Search for the cell housing the specified text and yield its [X, Y] center coordinate. 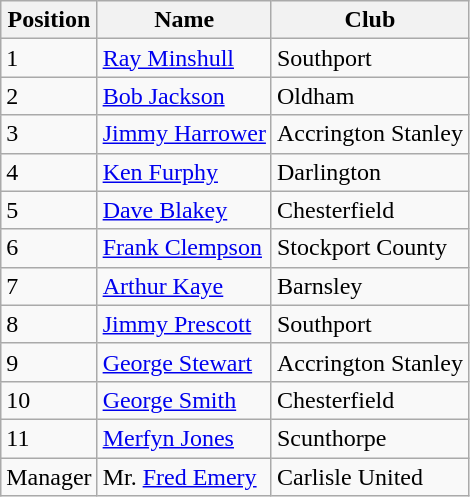
Barnsley [370, 286]
Darlington [370, 172]
George Smith [184, 400]
Arthur Kaye [184, 286]
5 [49, 210]
Ken Furphy [184, 172]
6 [49, 248]
Merfyn Jones [184, 438]
7 [49, 286]
Carlisle United [370, 477]
Bob Jackson [184, 96]
9 [49, 362]
Manager [49, 477]
8 [49, 324]
Frank Clempson [184, 248]
Jimmy Prescott [184, 324]
4 [49, 172]
Position [49, 20]
Stockport County [370, 248]
2 [49, 96]
10 [49, 400]
Dave Blakey [184, 210]
1 [49, 58]
Club [370, 20]
Scunthorpe [370, 438]
11 [49, 438]
Name [184, 20]
Mr. Fred Emery [184, 477]
Oldham [370, 96]
George Stewart [184, 362]
Jimmy Harrower [184, 134]
Ray Minshull [184, 58]
3 [49, 134]
